Detect which cell encompasses the target text, then output its [x, y] center coordinate. 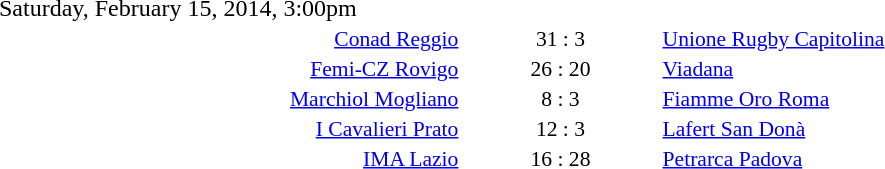
31 : 3 [560, 38]
8 : 3 [560, 98]
12 : 3 [560, 128]
26 : 20 [560, 68]
